Search for the cell housing the specified text and yield its [x, y] center coordinate. 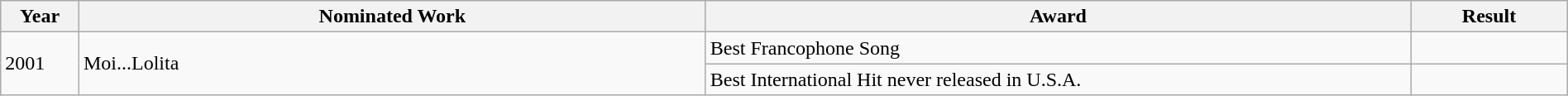
Best Francophone Song [1059, 48]
Nominated Work [392, 17]
Year [40, 17]
Moi...Lolita [392, 64]
Award [1059, 17]
2001 [40, 64]
Result [1489, 17]
Best International Hit never released in U.S.A. [1059, 79]
